Return the [X, Y] coordinate for the center point of the cell that contains the specified text.  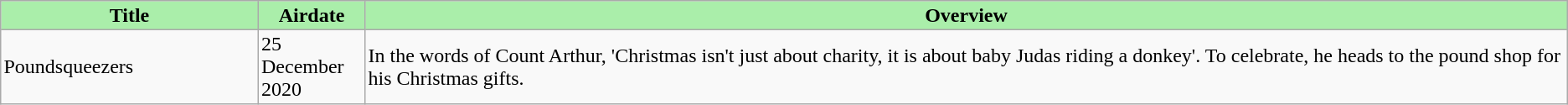
Title [130, 15]
Overview [967, 15]
Airdate [312, 15]
Poundsqueezers [130, 66]
25 December 2020 [312, 66]
